For the text-containing cell, return its midpoint in (X, Y) coordinate format. 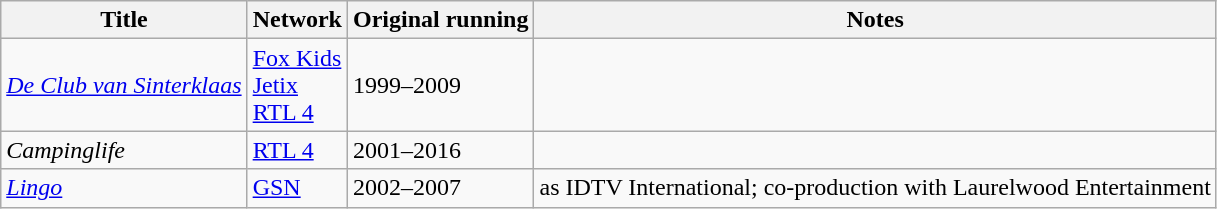
2002–2007 (441, 188)
Fox KidsJetixRTL 4 (297, 85)
GSN (297, 188)
Notes (875, 20)
RTL 4 (297, 150)
Campinglife (124, 150)
Title (124, 20)
De Club van Sinterklaas (124, 85)
Network (297, 20)
1999–2009 (441, 85)
Original running (441, 20)
2001–2016 (441, 150)
as IDTV International; co-production with Laurelwood Entertainment (875, 188)
Lingo (124, 188)
